Search for the cell housing the specified text and yield its [x, y] center coordinate. 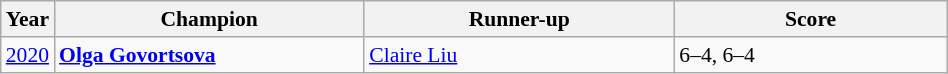
Runner-up [519, 19]
Champion [209, 19]
Olga Govortsova [209, 55]
Year [28, 19]
Score [810, 19]
Claire Liu [519, 55]
6–4, 6–4 [810, 55]
2020 [28, 55]
